Find where the given text appears and provide that cell's center as (X, Y) coordinate. 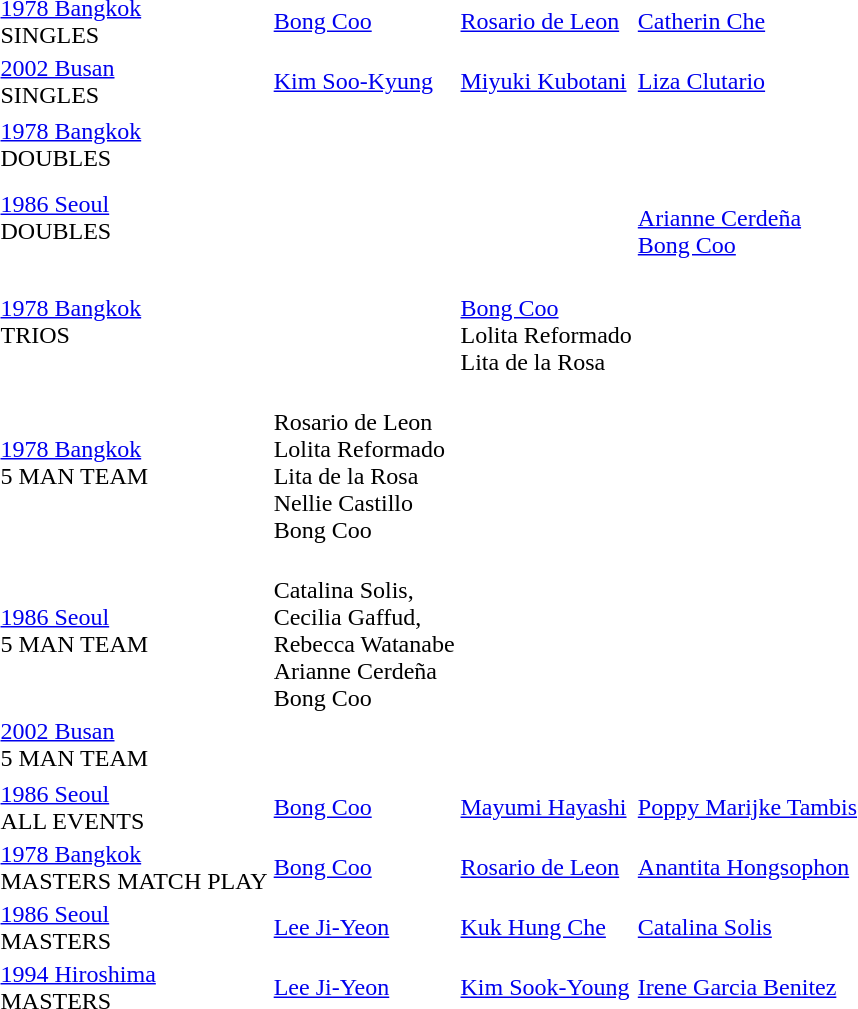
Lee Ji-Yeon (364, 928)
Kuk Hung Che (546, 928)
Catalina Solis, Cecilia Gaffud, Rebecca Watanabe Arianne CerdeñaBong Coo (364, 630)
Mayumi Hayashi (546, 808)
Bong CooLolita ReformadoLita de la Rosa (546, 322)
Rosario de Leon (546, 868)
Kim Soo-Kyung (364, 82)
Poppy Marijke Tambis (747, 808)
Liza Clutario (747, 82)
Anantita Hongsophon (747, 868)
Miyuki Kubotani (546, 82)
Catalina Solis (747, 928)
Arianne Cerdeña Bong Coo (747, 218)
Rosario de LeonLolita ReformadoLita de la RosaNellie CastilloBong Coo (364, 462)
